Search for the cell housing the specified text and yield its [X, Y] center coordinate. 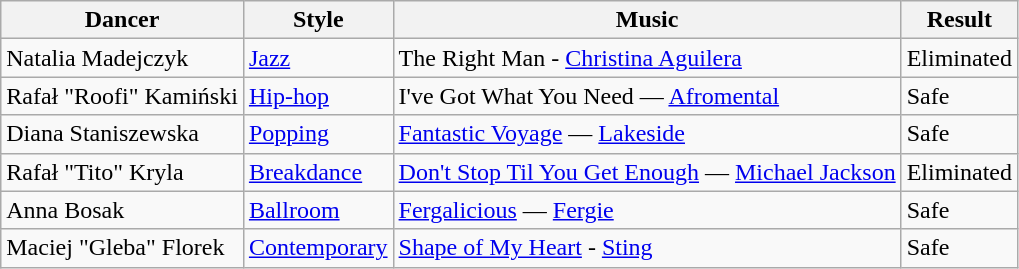
Fantastic Voyage — Lakeside [647, 134]
Contemporary [318, 248]
Anna Bosak [122, 210]
Dancer [122, 20]
Maciej "Gleba" Florek [122, 248]
Shape of My Heart - Sting [647, 248]
Popping [318, 134]
Natalia Madejczyk [122, 58]
Diana Staniszewska [122, 134]
Jazz [318, 58]
Music [647, 20]
Fergalicious — Fergie [647, 210]
Ballroom [318, 210]
Breakdance [318, 172]
The Right Man - Christina Aguilera [647, 58]
Result [959, 20]
Hip-hop [318, 96]
Style [318, 20]
Rafał "Tito" Kryla [122, 172]
I've Got What You Need — Afromental [647, 96]
Don't Stop Til You Get Enough — Michael Jackson [647, 172]
Rafał "Roofi" Kamiński [122, 96]
